Search for the cell housing the specified text and yield its [x, y] center coordinate. 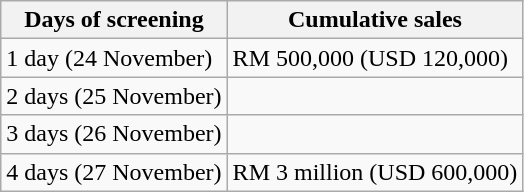
4 days (27 November) [114, 172]
2 days (25 November) [114, 96]
3 days (26 November) [114, 134]
1 day (24 November) [114, 58]
RM 500,000 (USD 120,000) [375, 58]
Cumulative sales [375, 20]
Days of screening [114, 20]
RM 3 million (USD 600,000) [375, 172]
